Locate the cell with the specified text and output its [X, Y] center coordinate. 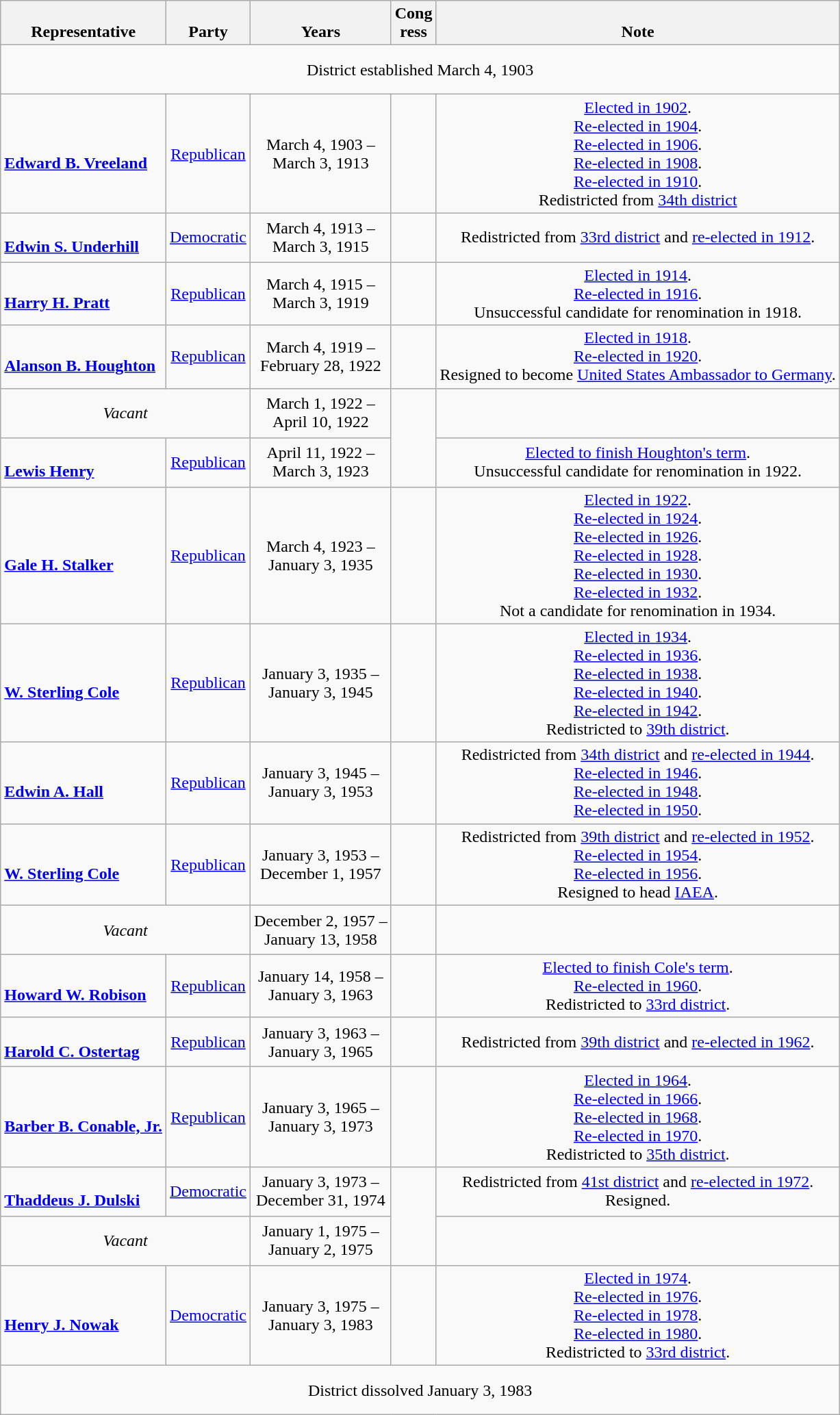
March 1, 1922 – April 10, 1922 [321, 413]
Edward B. Vreeland [84, 153]
Elected in 1974.Re-elected in 1976.Re-elected in 1978.Re-elected in 1980.Redistricted to 33rd district. [638, 1315]
Thaddeus J. Dulski [84, 1191]
March 4, 1903 – March 3, 1913 [321, 153]
Howard W. Robison [84, 986]
Gale H. Stalker [84, 555]
Party [208, 23]
Elected in 1914.Re-elected in 1916.Unsuccessful candidate for renomination in 1918. [638, 294]
District established March 4, 1903 [420, 70]
Barber B. Conable, Jr. [84, 1117]
Congress [413, 23]
Henry J. Nowak [84, 1315]
January 3, 1935 – January 3, 1945 [321, 683]
December 2, 1957 – January 13, 1958 [321, 930]
March 4, 1923 – January 3, 1935 [321, 555]
Elected in 1902.Re-elected in 1904.Re-elected in 1906.Re-elected in 1908.Re-elected in 1910.Redistricted from 34th district [638, 153]
Elected in 1964.Re-elected in 1966.Re-elected in 1968.Re-elected in 1970.Redistricted to 35th district. [638, 1117]
Representative [84, 23]
District dissolved January 3, 1983 [420, 1390]
January 14, 1958 – January 3, 1963 [321, 986]
March 4, 1913 – March 3, 1915 [321, 238]
March 4, 1919 – February 28, 1922 [321, 357]
Elected in 1918.Re-elected in 1920.Resigned to become United States Ambassador to Germany. [638, 357]
Redistricted from 41st district and re-elected in 1972.Resigned. [638, 1191]
Edwin A. Hall [84, 783]
Alanson B. Houghton [84, 357]
Elected to finish Cole's term.Re-elected in 1960.Redistricted to 33rd district. [638, 986]
January 3, 1963 – January 3, 1965 [321, 1042]
January 3, 1975 – January 3, 1983 [321, 1315]
January 3, 1965 – January 3, 1973 [321, 1117]
Redistricted from 39th district and re-elected in 1962. [638, 1042]
Note [638, 23]
January 3, 1973 – December 31, 1974 [321, 1191]
Harry H. Pratt [84, 294]
January 1, 1975 – January 2, 1975 [321, 1240]
April 11, 1922 – March 3, 1923 [321, 462]
Edwin S. Underhill [84, 238]
January 3, 1953 – December 1, 1957 [321, 864]
Elected to finish Houghton's term.Unsuccessful candidate for renomination in 1922. [638, 462]
Redistricted from 34th district and re-elected in 1944.Re-elected in 1946.Re-elected in 1948.Re-elected in 1950. [638, 783]
January 3, 1945 – January 3, 1953 [321, 783]
Redistricted from 33rd district and re-elected in 1912. [638, 238]
Redistricted from 39th district and re-elected in 1952.Re-elected in 1954.Re-elected in 1956. Resigned to head IAEA. [638, 864]
March 4, 1915 – March 3, 1919 [321, 294]
Lewis Henry [84, 462]
Years [321, 23]
Elected in 1934.Re-elected in 1936.Re-elected in 1938.Re-elected in 1940.Re-elected in 1942.Redistricted to 39th district. [638, 683]
Harold C. Ostertag [84, 1042]
